Scan for the cell matching the given text and deliver its [X, Y] coordinate at center. 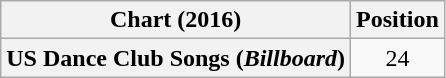
24 [398, 58]
US Dance Club Songs (Billboard) [176, 58]
Position [398, 20]
Chart (2016) [176, 20]
